Scan for the cell matching the given text and deliver its [x, y] coordinate at center. 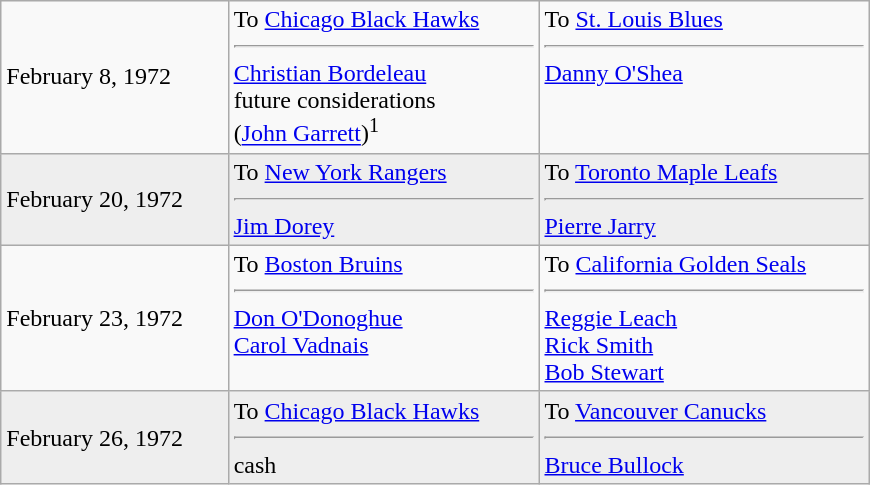
February 8, 1972 [114, 78]
February 23, 1972 [114, 318]
To Chicago Black Hawkscash [384, 437]
To Chicago Black HawksChristian Bordeleaufuture considerations(John Garrett)1 [384, 78]
To Toronto Maple LeafsPierre Jarry [704, 199]
To St. Louis BluesDanny O'Shea [704, 78]
February 20, 1972 [114, 199]
February 26, 1972 [114, 437]
To Boston BruinsDon O'DonoghueCarol Vadnais [384, 318]
To California Golden SealsReggie LeachRick SmithBob Stewart [704, 318]
To Vancouver CanucksBruce Bullock [704, 437]
To New York RangersJim Dorey [384, 199]
